Find where the given text appears and provide that cell's center as [X, Y] coordinate. 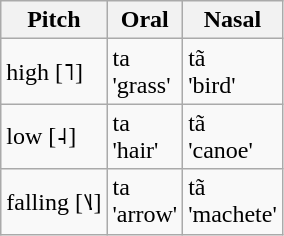
low [˨] [54, 136]
tã'canoe' [233, 136]
Nasal [233, 20]
Pitch [54, 20]
ta'grass' [145, 72]
Oral [145, 20]
falling [˥˩] [54, 202]
tã'machete' [233, 202]
high [˥] [54, 72]
tã'bird' [233, 72]
ta'arrow' [145, 202]
ta'hair' [145, 136]
